Provide the (x, y) coordinate of the cell's center where the given text is located.  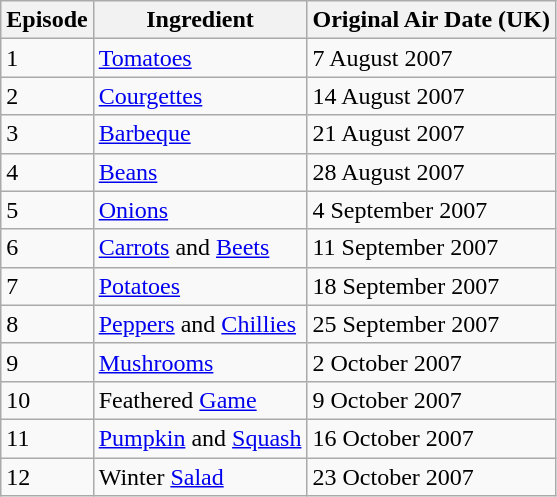
Winter Salad (200, 477)
23 October 2007 (432, 477)
Barbeque (200, 134)
7 (47, 286)
8 (47, 324)
Carrots and Beets (200, 248)
11 September 2007 (432, 248)
Peppers and Chillies (200, 324)
Episode (47, 20)
18 September 2007 (432, 286)
Courgettes (200, 96)
14 August 2007 (432, 96)
21 August 2007 (432, 134)
Tomatoes (200, 58)
Ingredient (200, 20)
2 October 2007 (432, 362)
16 October 2007 (432, 438)
9 (47, 362)
11 (47, 438)
Onions (200, 210)
9 October 2007 (432, 400)
Beans (200, 172)
28 August 2007 (432, 172)
6 (47, 248)
25 September 2007 (432, 324)
10 (47, 400)
Pumpkin and Squash (200, 438)
Original Air Date (UK) (432, 20)
3 (47, 134)
4 (47, 172)
4 September 2007 (432, 210)
Potatoes (200, 286)
2 (47, 96)
1 (47, 58)
7 August 2007 (432, 58)
12 (47, 477)
Feathered Game (200, 400)
Mushrooms (200, 362)
5 (47, 210)
